Locate the cell with the specified text and output its [X, Y] center coordinate. 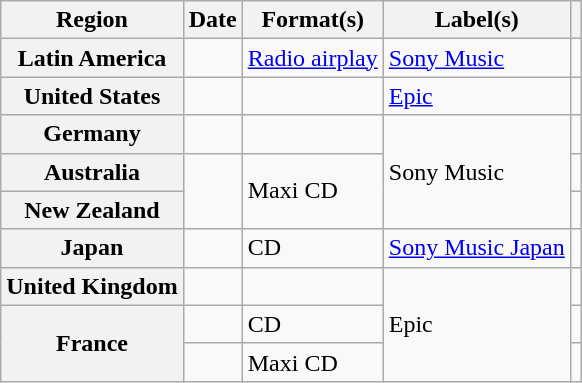
Format(s) [312, 20]
Germany [92, 134]
Sony Music Japan [476, 248]
Latin America [92, 58]
France [92, 343]
New Zealand [92, 210]
United Kingdom [92, 286]
Label(s) [476, 20]
Region [92, 20]
Radio airplay [312, 58]
Australia [92, 172]
Japan [92, 248]
Date [212, 20]
United States [92, 96]
